From the cell containing the given text, extract its center point as [X, Y] coordinate. 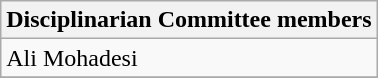
Ali Mohadesi [189, 58]
Disciplinarian Committee members [189, 20]
